Output the (X, Y) coordinate of the center of the cell containing the given text.  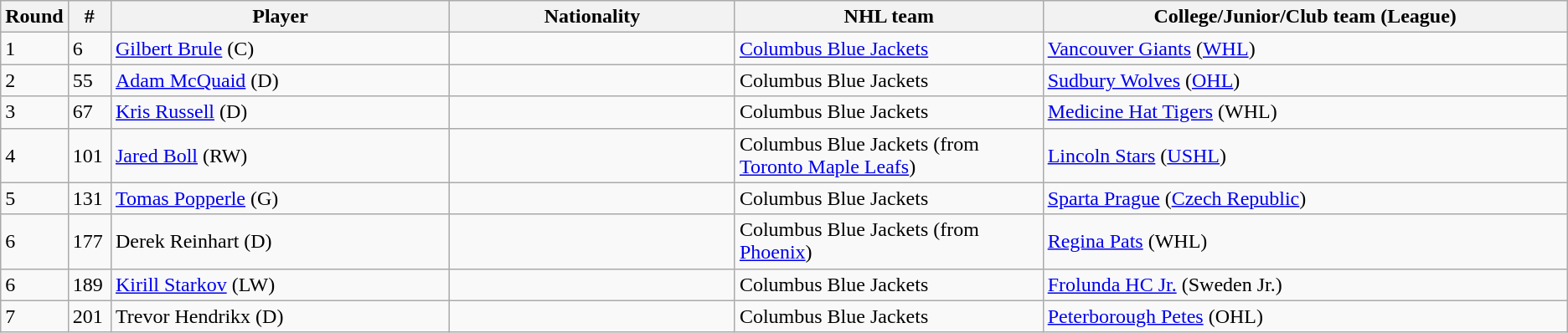
Sparta Prague (Czech Republic) (1305, 198)
Gilbert Brule (C) (280, 49)
Derek Reinhart (D) (280, 241)
2 (34, 80)
101 (89, 156)
Medicine Hat Tigers (WHL) (1305, 112)
Lincoln Stars (USHL) (1305, 156)
Trevor Hendrikx (D) (280, 316)
Tomas Popperle (G) (280, 198)
# (89, 17)
1 (34, 49)
Player (280, 17)
Round (34, 17)
College/Junior/Club team (League) (1305, 17)
55 (89, 80)
Vancouver Giants (WHL) (1305, 49)
Adam McQuaid (D) (280, 80)
7 (34, 316)
131 (89, 198)
201 (89, 316)
4 (34, 156)
Peterborough Petes (OHL) (1305, 316)
177 (89, 241)
NHL team (889, 17)
3 (34, 112)
Kirill Starkov (LW) (280, 284)
67 (89, 112)
5 (34, 198)
Jared Boll (RW) (280, 156)
Sudbury Wolves (OHL) (1305, 80)
Columbus Blue Jackets (from Phoenix) (889, 241)
189 (89, 284)
Regina Pats (WHL) (1305, 241)
Frolunda HC Jr. (Sweden Jr.) (1305, 284)
Nationality (593, 17)
Columbus Blue Jackets (from Toronto Maple Leafs) (889, 156)
Kris Russell (D) (280, 112)
